Detect which cell encompasses the target text, then output its (X, Y) center coordinate. 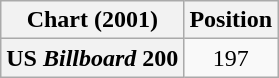
Position (231, 20)
Chart (2001) (92, 20)
US Billboard 200 (92, 58)
197 (231, 58)
